From the cell containing the given text, extract its center point as [x, y] coordinate. 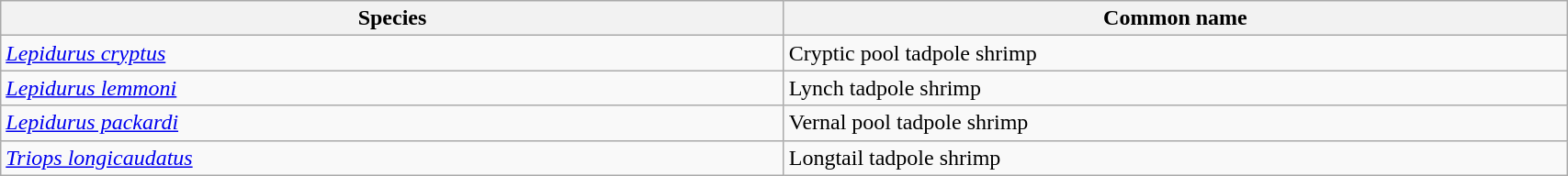
Lepidurus cryptus [392, 53]
Longtail tadpole shrimp [1175, 158]
Lepidurus lemmoni [392, 88]
Vernal pool tadpole shrimp [1175, 123]
Common name [1175, 18]
Cryptic pool tadpole shrimp [1175, 53]
Lepidurus packardi [392, 123]
Species [392, 18]
Lynch tadpole shrimp [1175, 88]
Triops longicaudatus [392, 158]
